Locate the cell with the specified text and output its (x, y) center coordinate. 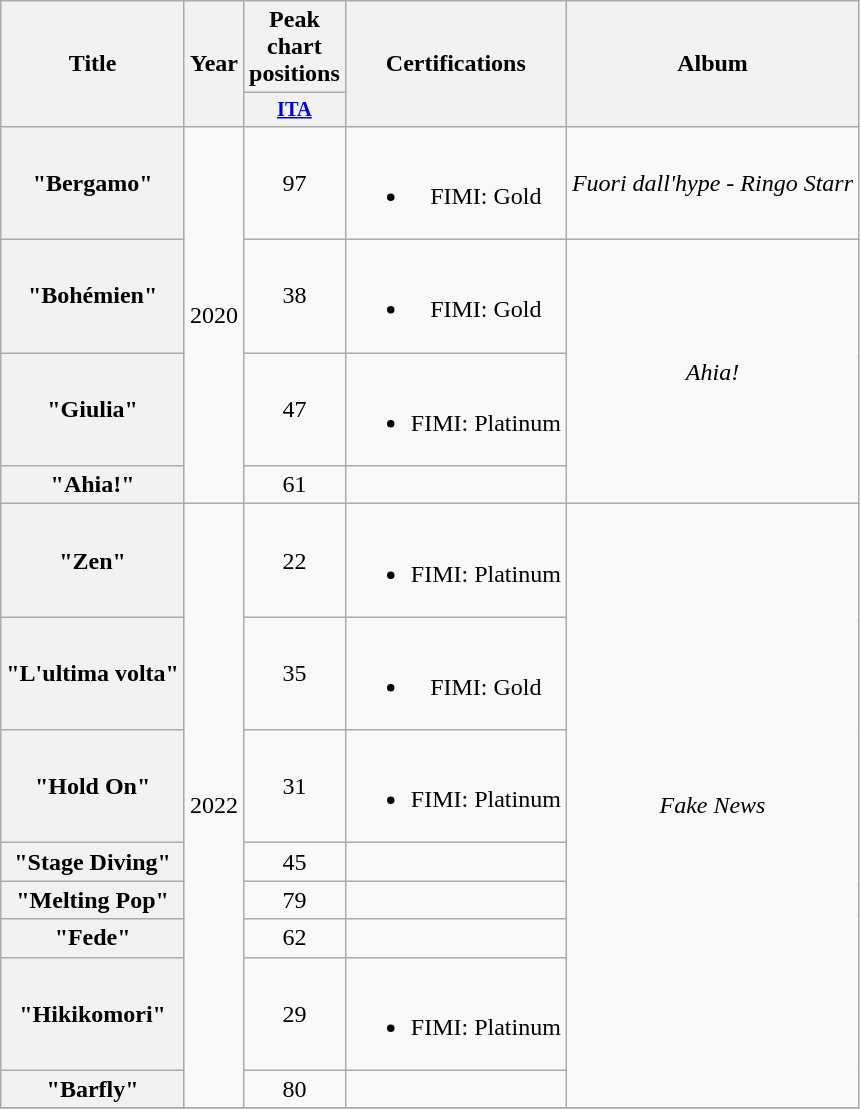
"Stage Diving" (93, 862)
"Bergamo" (93, 182)
Fuori dall'hype - Ringo Starr (712, 182)
"Giulia" (93, 410)
"Fede" (93, 938)
2020 (214, 314)
45 (295, 862)
35 (295, 674)
Ahia! (712, 372)
79 (295, 900)
Certifications (456, 64)
"Zen" (93, 560)
ITA (295, 110)
"Ahia!" (93, 485)
Fake News (712, 806)
31 (295, 786)
97 (295, 182)
Title (93, 64)
61 (295, 485)
"Melting Pop" (93, 900)
Album (712, 64)
Peak chart positions (295, 47)
80 (295, 1089)
62 (295, 938)
38 (295, 296)
"Bohémien" (93, 296)
"Hikikomori" (93, 1014)
22 (295, 560)
29 (295, 1014)
"Barfly" (93, 1089)
"Hold On" (93, 786)
47 (295, 410)
Year (214, 64)
2022 (214, 806)
"L'ultima volta" (93, 674)
